Scan for the cell matching the given text and deliver its (X, Y) coordinate at center. 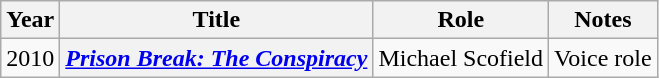
Voice role (604, 58)
2010 (30, 58)
Title (216, 20)
Prison Break: The Conspiracy (216, 58)
Role (461, 20)
Michael Scofield (461, 58)
Year (30, 20)
Notes (604, 20)
